For the text-containing cell, return its midpoint in (X, Y) coordinate format. 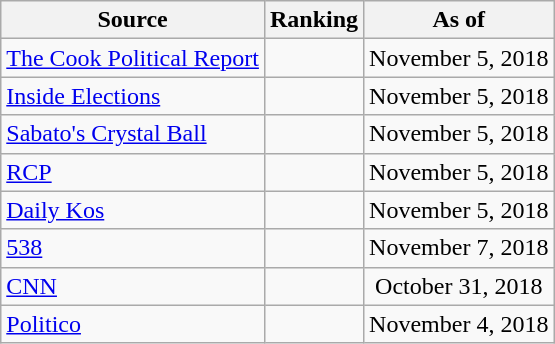
Daily Kos (133, 210)
The Cook Political Report (133, 58)
Inside Elections (133, 96)
October 31, 2018 (459, 286)
November 7, 2018 (459, 248)
November 4, 2018 (459, 324)
Ranking (314, 20)
CNN (133, 286)
538 (133, 248)
Politico (133, 324)
Source (133, 20)
RCP (133, 172)
As of (459, 20)
Sabato's Crystal Ball (133, 134)
